From the cell containing the given text, extract its center point as (x, y) coordinate. 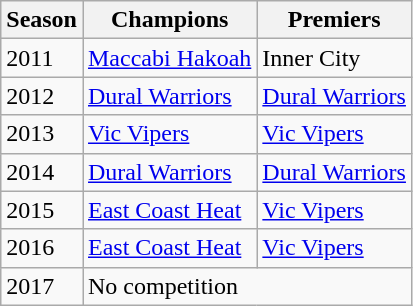
Season (42, 20)
2015 (42, 210)
Premiers (334, 20)
Inner City (334, 58)
2011 (42, 58)
2013 (42, 134)
Champions (169, 20)
2017 (42, 286)
Maccabi Hakoah (169, 58)
2016 (42, 248)
No competition (246, 286)
2014 (42, 172)
2012 (42, 96)
